Identify which cell holds the provided text, then report its (x, y) central coordinate. 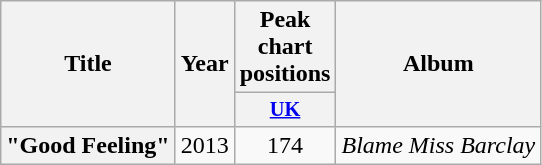
Peak chart positions (285, 47)
Album (438, 64)
174 (285, 145)
"Good Feeling" (88, 145)
UK (285, 110)
Year (204, 64)
Blame Miss Barclay (438, 145)
2013 (204, 145)
Title (88, 64)
